Extract the (X, Y) coordinate from the center of the cell holding the provided text.  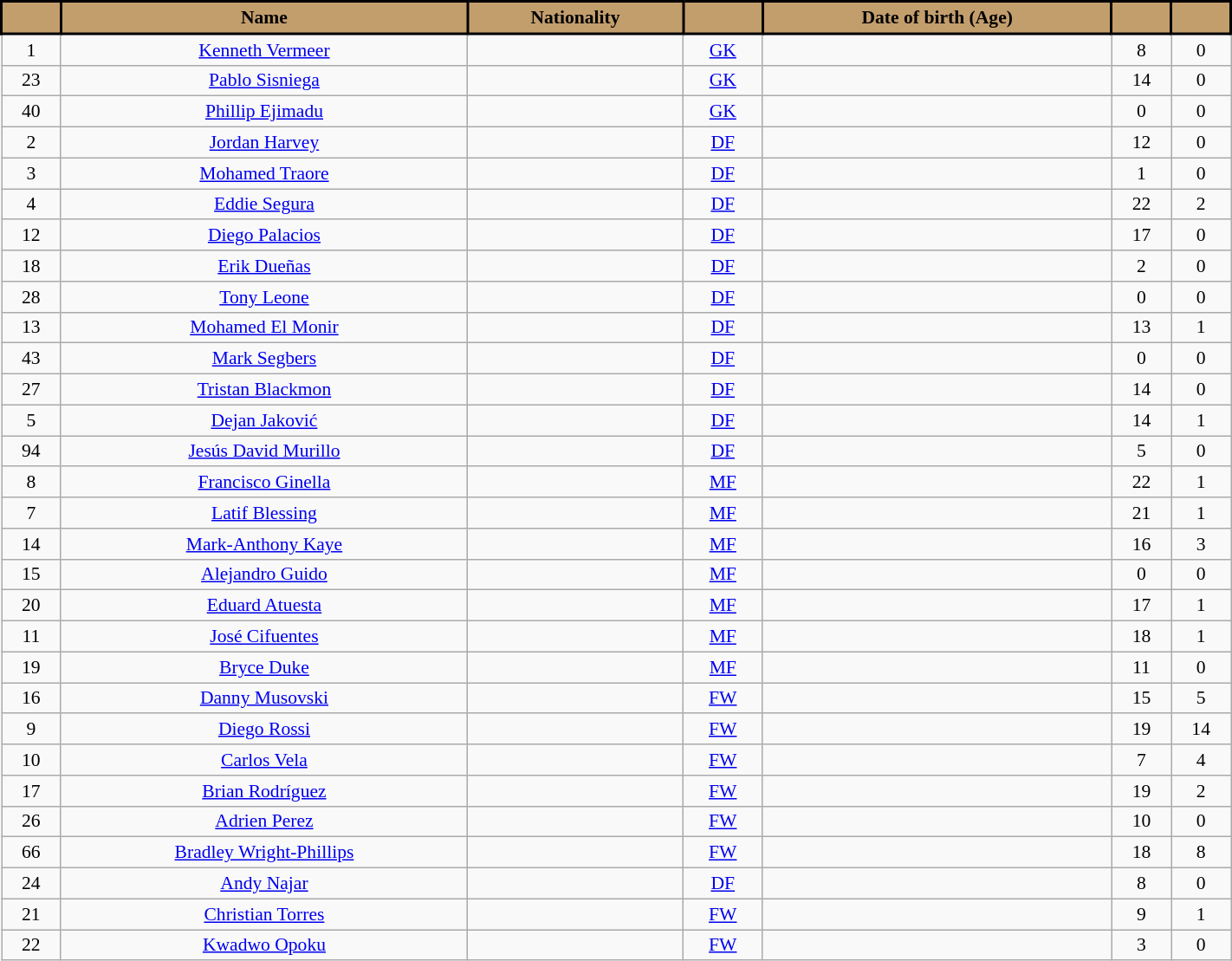
27 (31, 390)
Mark Segbers (264, 359)
Pablo Sisniega (264, 81)
Mark-Anthony Kaye (264, 544)
40 (31, 112)
José Cifuentes (264, 637)
Adrien Perez (264, 821)
28 (31, 297)
Alejandro Guido (264, 575)
Francisco Ginella (264, 483)
Carlos Vela (264, 760)
Eduard Atuesta (264, 606)
94 (31, 451)
Dejan Jaković (264, 420)
Brian Rodríguez (264, 791)
Latif Blessing (264, 513)
Eddie Segura (264, 205)
Mohamed El Monir (264, 328)
Jordan Harvey (264, 143)
Name (264, 17)
Danny Musovski (264, 698)
Kwadwo Opoku (264, 945)
Diego Rossi (264, 730)
Mohamed Traore (264, 173)
Phillip Ejimadu (264, 112)
26 (31, 821)
Bradley Wright-Phillips (264, 853)
20 (31, 606)
Date of birth (Age) (937, 17)
Jesús David Murillo (264, 451)
Diego Palacios (264, 236)
Christian Torres (264, 914)
Bryce Duke (264, 667)
Tristan Blackmon (264, 390)
Erik Dueñas (264, 266)
Kenneth Vermeer (264, 49)
Nationality (575, 17)
43 (31, 359)
66 (31, 853)
24 (31, 884)
23 (31, 81)
Tony Leone (264, 297)
Andy Najar (264, 884)
